Provide the [x, y] coordinate of the cell's center where the given text is located.  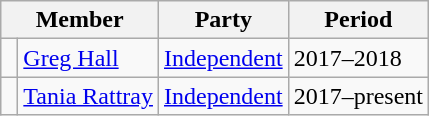
Greg Hall [88, 58]
2017–2018 [358, 58]
Member [80, 20]
2017–present [358, 96]
Party [223, 20]
Period [358, 20]
Tania Rattray [88, 96]
